Capture the cell that displays the provided text and extract its [X, Y] central coordinate. 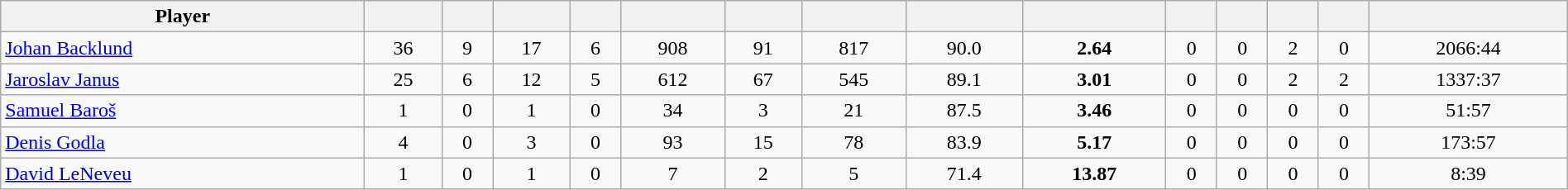
78 [853, 142]
Samuel Baroš [183, 111]
4 [404, 142]
545 [853, 79]
34 [673, 111]
21 [853, 111]
91 [762, 48]
67 [762, 79]
173:57 [1469, 142]
3.01 [1093, 79]
83.9 [964, 142]
12 [531, 79]
David LeNeveu [183, 173]
3.46 [1093, 111]
612 [673, 79]
51:57 [1469, 111]
7 [673, 173]
Denis Godla [183, 142]
87.5 [964, 111]
89.1 [964, 79]
93 [673, 142]
17 [531, 48]
5.17 [1093, 142]
Jaroslav Janus [183, 79]
90.0 [964, 48]
1337:37 [1469, 79]
15 [762, 142]
908 [673, 48]
25 [404, 79]
9 [466, 48]
2.64 [1093, 48]
71.4 [964, 173]
8:39 [1469, 173]
817 [853, 48]
Player [183, 17]
36 [404, 48]
Johan Backlund [183, 48]
13.87 [1093, 173]
2066:44 [1469, 48]
